Detect which cell encompasses the target text, then output its (X, Y) center coordinate. 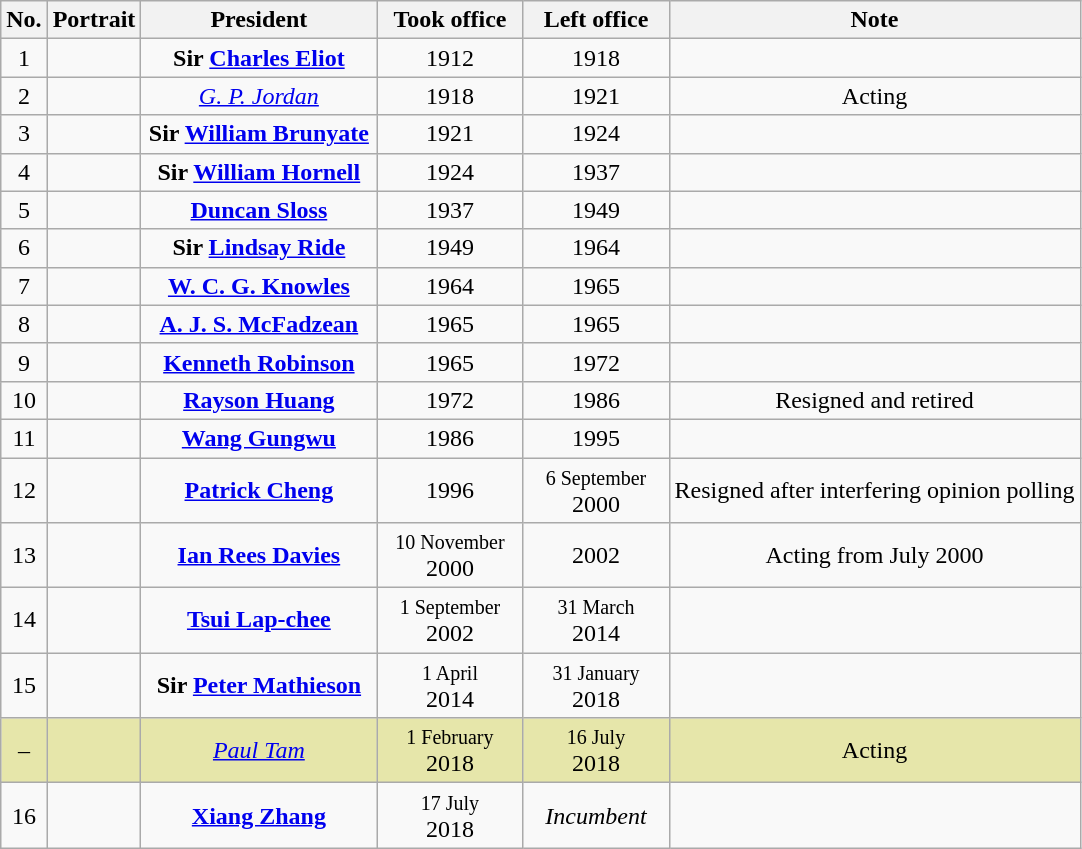
6 (24, 248)
5 (24, 210)
No. (24, 20)
9 (24, 362)
Took office (450, 20)
Duncan Sloss (259, 210)
Note (874, 20)
Resigned after interfering opinion polling (874, 490)
11 (24, 438)
1912 (450, 58)
Left office (596, 20)
7 (24, 286)
Incumbent (596, 816)
1 September2002 (450, 620)
16 July2018 (596, 750)
16 (24, 816)
15 (24, 686)
6 September2000 (596, 490)
8 (24, 324)
G. P. Jordan (259, 96)
– (24, 750)
Ian Rees Davies (259, 556)
1 April2014 (450, 686)
Sir Peter Mathieson (259, 686)
Portrait (94, 20)
1996 (450, 490)
Resigned and retired (874, 400)
Sir William Brunyate (259, 134)
1 (24, 58)
3 (24, 134)
2 (24, 96)
14 (24, 620)
Kenneth Robinson (259, 362)
Acting from July 2000 (874, 556)
President (259, 20)
31 January2018 (596, 686)
Wang Gungwu (259, 438)
Tsui Lap-chee (259, 620)
10 (24, 400)
Patrick Cheng (259, 490)
Rayson Huang (259, 400)
31 March2014 (596, 620)
W. C. G. Knowles (259, 286)
A. J. S. McFadzean (259, 324)
Sir Charles Eliot (259, 58)
Sir Lindsay Ride (259, 248)
4 (24, 172)
Paul Tam (259, 750)
Sir William Hornell (259, 172)
Xiang Zhang (259, 816)
13 (24, 556)
12 (24, 490)
1995 (596, 438)
1 February2018 (450, 750)
17 July2018 (450, 816)
2002 (596, 556)
10 November2000 (450, 556)
